Capture the cell that displays the provided text and extract its (x, y) central coordinate. 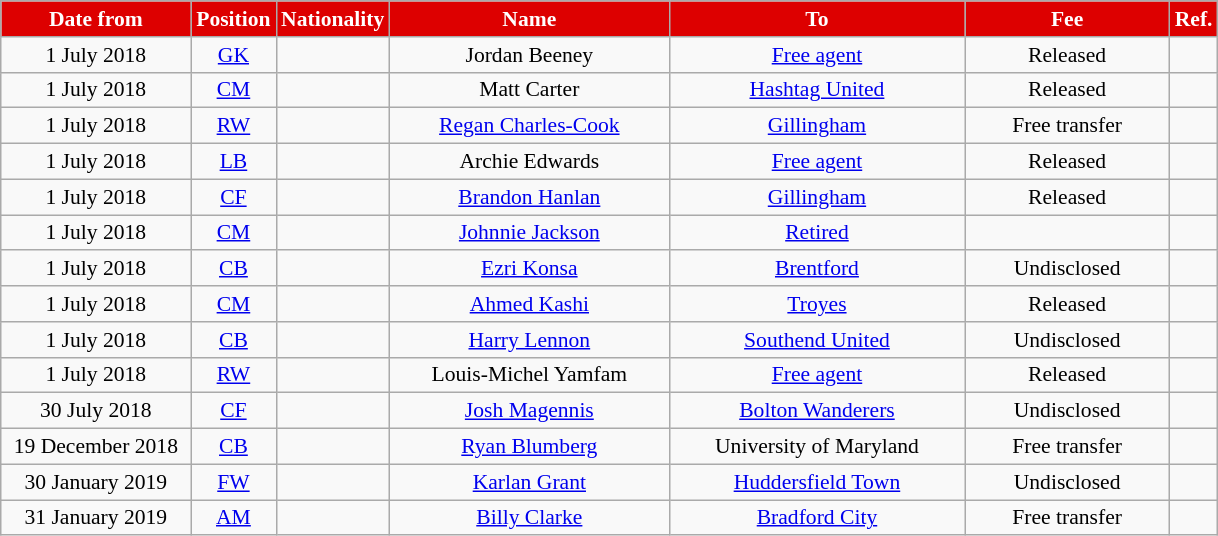
GK (234, 55)
Position (234, 19)
Southend United (816, 340)
Hashtag United (816, 90)
Huddersfield Town (816, 482)
Retired (816, 233)
Harry Lennon (529, 340)
Ref. (1194, 19)
Jordan Beeney (529, 55)
Brentford (816, 269)
Nationality (332, 19)
Troyes (816, 304)
Louis-Michel Yamfam (529, 375)
Fee (1068, 19)
Ryan Blumberg (529, 447)
University of Maryland (816, 447)
Johnnie Jackson (529, 233)
Josh Magennis (529, 411)
AM (234, 518)
Ezri Konsa (529, 269)
Regan Charles-Cook (529, 126)
Name (529, 19)
31 January 2019 (96, 518)
Karlan Grant (529, 482)
Brandon Hanlan (529, 197)
FW (234, 482)
Ahmed Kashi (529, 304)
Archie Edwards (529, 162)
Bradford City (816, 518)
Matt Carter (529, 90)
To (816, 19)
Bolton Wanderers (816, 411)
LB (234, 162)
Billy Clarke (529, 518)
19 December 2018 (96, 447)
30 January 2019 (96, 482)
Date from (96, 19)
30 July 2018 (96, 411)
